Output the (X, Y) coordinate of the center of the cell containing the given text.  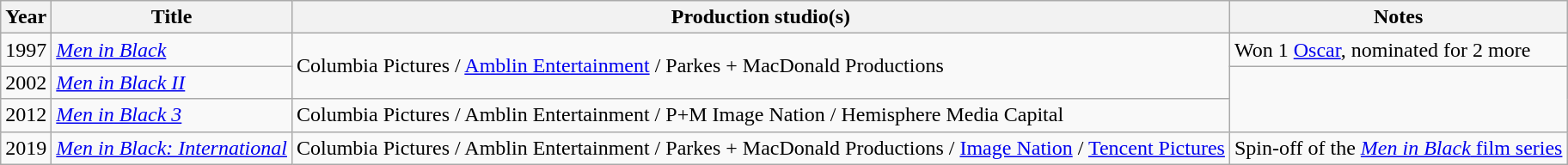
1997 (26, 50)
Men in Black 3 (172, 115)
Year (26, 17)
Title (172, 17)
Columbia Pictures / Amblin Entertainment / Parkes + MacDonald Productions / Image Nation / Tencent Pictures (760, 148)
Columbia Pictures / Amblin Entertainment / P+M Image Nation / Hemisphere Media Capital (760, 115)
2019 (26, 148)
Men in Black (172, 50)
Men in Black: International (172, 148)
Won 1 Oscar, nominated for 2 more (1398, 50)
Production studio(s) (760, 17)
2012 (26, 115)
Men in Black II (172, 82)
Spin-off of the Men in Black film series (1398, 148)
Columbia Pictures / Amblin Entertainment / Parkes + MacDonald Productions (760, 66)
2002 (26, 82)
Notes (1398, 17)
